Search for the cell housing the specified text and yield its (X, Y) center coordinate. 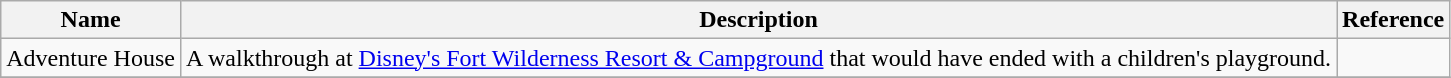
Reference (1394, 20)
Name (91, 20)
Adventure House (91, 58)
A walkthrough at Disney's Fort Wilderness Resort & Campground that would have ended with a children's playground. (758, 58)
Description (758, 20)
